Extract the [X, Y] coordinate from the center of the cell holding the provided text.  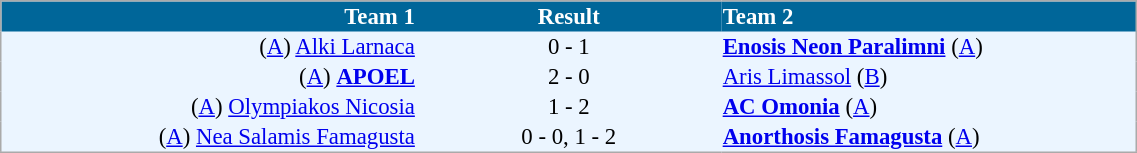
(A) Nea Salamis Famagusta [209, 137]
(A) APOEL [209, 77]
Result [568, 16]
1 - 2 [568, 107]
Aris Limassol (B) [929, 77]
(A) Alki Larnaca [209, 47]
Anorthosis Famagusta (A) [929, 137]
Team 2 [929, 16]
(A) Olympiakos Nicosia [209, 107]
0 - 0, 1 - 2 [568, 137]
Enosis Neon Paralimni (A) [929, 47]
2 - 0 [568, 77]
AC Omonia (A) [929, 107]
0 - 1 [568, 47]
Team 1 [209, 16]
